Capture the cell that displays the provided text and extract its [X, Y] central coordinate. 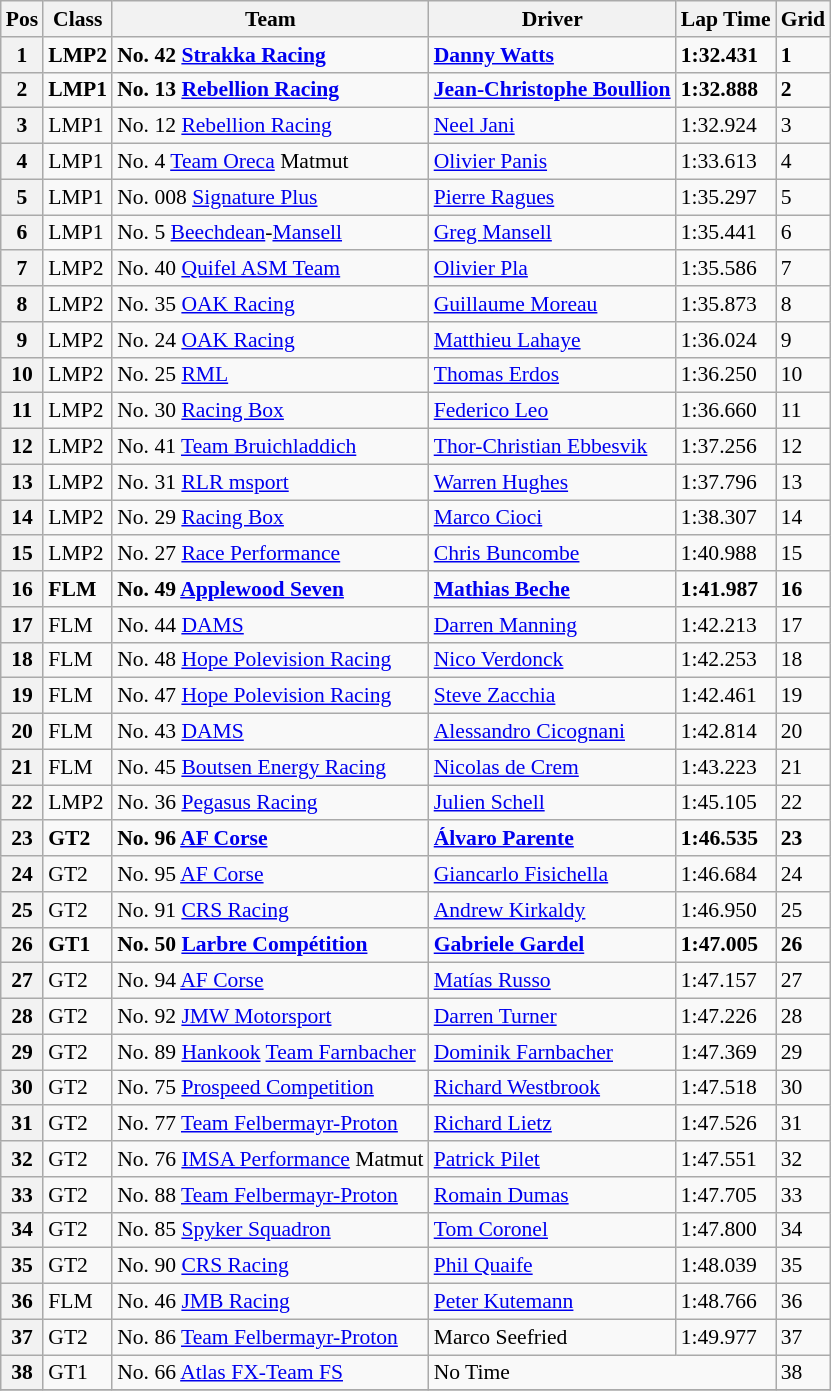
Giancarlo Fisichella [552, 874]
1:36.660 [726, 411]
1:40.988 [726, 554]
Álvaro Parente [552, 839]
No. 96 AF Corse [270, 839]
1:47.157 [726, 981]
No. 12 Rebellion Racing [270, 126]
No. 46 JMB Racing [270, 1302]
Marco Cioci [552, 518]
1:46.950 [726, 910]
No. 91 CRS Racing [270, 910]
No. 30 Racing Box [270, 411]
1:46.535 [726, 839]
1:42.814 [726, 732]
No. 41 Team Bruichladdich [270, 447]
No. 85 Spyker Squadron [270, 1230]
Olivier Pla [552, 269]
No. 29 Racing Box [270, 518]
Pos [22, 19]
1:35.441 [726, 233]
Julien Schell [552, 803]
Thomas Erdos [552, 375]
No. 47 Hope Polevision Racing [270, 696]
Grid [804, 19]
1:47.551 [726, 1159]
1:42.253 [726, 660]
Danny Watts [552, 55]
1:47.800 [726, 1230]
Andrew Kirkaldy [552, 910]
Thor-Christian Ebbesvik [552, 447]
No. 24 OAK Racing [270, 340]
No. 13 Rebellion Racing [270, 90]
Jean-Christophe Boullion [552, 90]
No. 5 Beechdean-Mansell [270, 233]
1:33.613 [726, 162]
Federico Leo [552, 411]
No. 42 Strakka Racing [270, 55]
No. 88 Team Felbermayr-Proton [270, 1195]
No. 44 DAMS [270, 625]
Phil Quaife [552, 1266]
Romain Dumas [552, 1195]
Darren Turner [552, 1017]
No. 76 IMSA Performance Matmut [270, 1159]
Chris Buncombe [552, 554]
Warren Hughes [552, 482]
1:47.518 [726, 1088]
1:49.977 [726, 1337]
1:45.105 [726, 803]
No. 48 Hope Polevision Racing [270, 660]
No. 94 AF Corse [270, 981]
1:37.256 [726, 447]
1:47.226 [726, 1017]
1:35.586 [726, 269]
1:32.888 [726, 90]
Matthieu Lahaye [552, 340]
1:41.987 [726, 589]
1:47.526 [726, 1124]
No. 77 Team Felbermayr-Proton [270, 1124]
No. 43 DAMS [270, 732]
Steve Zacchia [552, 696]
1:36.024 [726, 340]
No. 40 Quifel ASM Team [270, 269]
No. 35 OAK Racing [270, 304]
No. 36 Pegasus Racing [270, 803]
1:42.461 [726, 696]
Driver [552, 19]
No. 50 Larbre Compétition [270, 945]
No. 92 JMW Motorsport [270, 1017]
Pierre Ragues [552, 197]
1:42.213 [726, 625]
No. 66 Atlas FX-Team FS [270, 1373]
Guillaume Moreau [552, 304]
No. 45 Boutsen Energy Racing [270, 767]
Matías Russo [552, 981]
Peter Kutemann [552, 1302]
No. 25 RML [270, 375]
Greg Mansell [552, 233]
No. 75 Prospeed Competition [270, 1088]
1:35.873 [726, 304]
Team [270, 19]
1:35.297 [726, 197]
1:47.005 [726, 945]
No. 89 Hankook Team Farnbacher [270, 1052]
1:37.796 [726, 482]
Mathias Beche [552, 589]
Dominik Farnbacher [552, 1052]
Olivier Panis [552, 162]
Neel Jani [552, 126]
Richard Lietz [552, 1124]
Marco Seefried [552, 1337]
No Time [602, 1373]
No. 27 Race Performance [270, 554]
Nico Verdonck [552, 660]
1:47.705 [726, 1195]
1:32.924 [726, 126]
1:32.431 [726, 55]
1:38.307 [726, 518]
Class [78, 19]
No. 49 Applewood Seven [270, 589]
No. 4 Team Oreca Matmut [270, 162]
1:36.250 [726, 375]
Gabriele Gardel [552, 945]
Nicolas de Crem [552, 767]
1:48.766 [726, 1302]
No. 86 Team Felbermayr-Proton [270, 1337]
Alessandro Cicognani [552, 732]
No. 31 RLR msport [270, 482]
1:47.369 [726, 1052]
1:43.223 [726, 767]
Darren Manning [552, 625]
Lap Time [726, 19]
No. 95 AF Corse [270, 874]
Patrick Pilet [552, 1159]
No. 008 Signature Plus [270, 197]
Richard Westbrook [552, 1088]
1:48.039 [726, 1266]
Tom Coronel [552, 1230]
1:46.684 [726, 874]
No. 90 CRS Racing [270, 1266]
